From the cell containing the given text, extract its center point as [X, Y] coordinate. 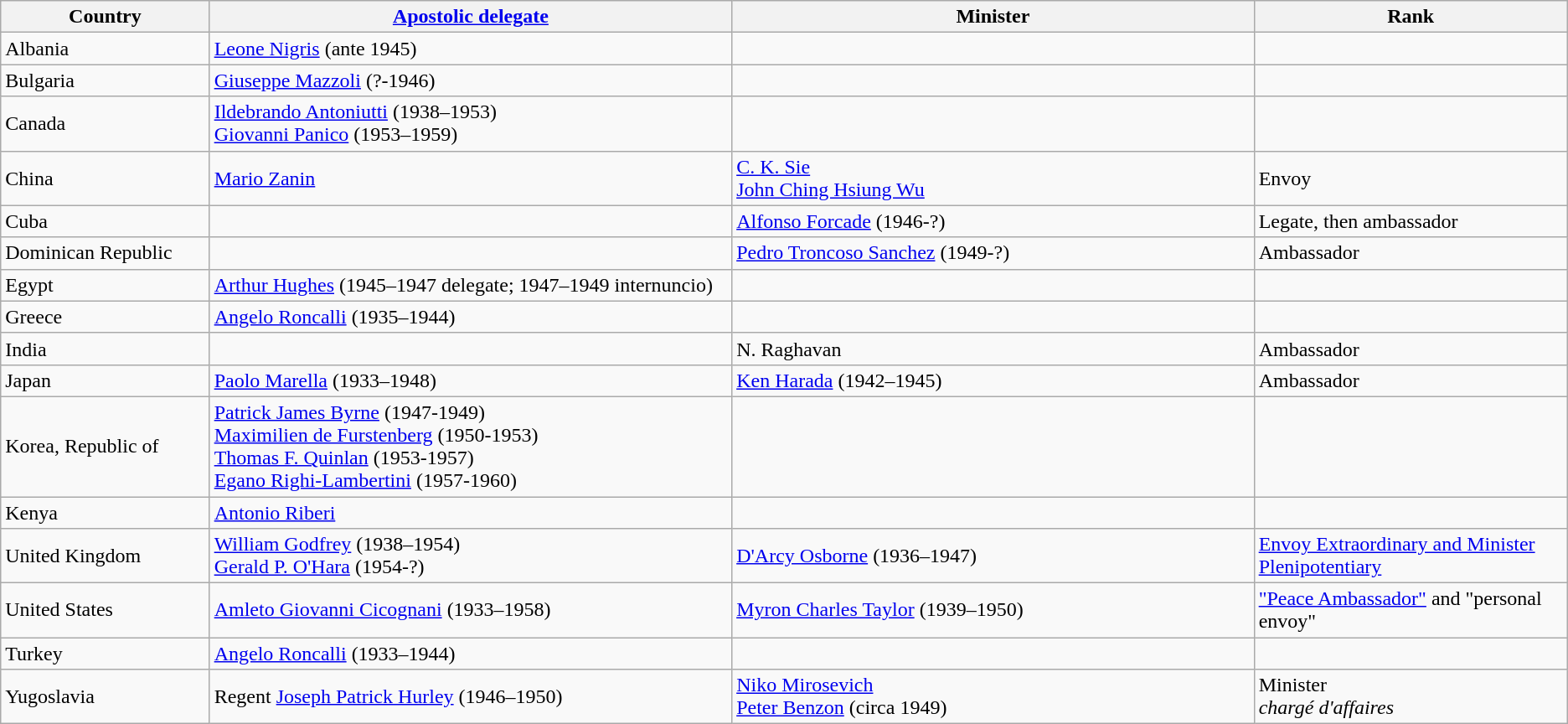
C. K. SieJohn Ching Hsiung Wu [993, 178]
Giuseppe Mazzoli (?-1946) [471, 80]
Pedro Troncoso Sanchez (1949-?) [993, 253]
Greece [106, 317]
Cuba [106, 221]
Egypt [106, 285]
William Godfrey (1938–1954)Gerald P. O'Hara (1954-?) [471, 556]
Legate, then ambassador [1411, 221]
Dominican Republic [106, 253]
Patrick James Byrne (1947-1949)Maximilien de Furstenberg (1950-1953)Thomas F. Quinlan (1953-1957)Egano Righi-Lambertini (1957-1960) [471, 446]
Envoy [1411, 178]
Albania [106, 49]
Minister [993, 17]
Leone Nigris (ante 1945) [471, 49]
Myron Charles Taylor (1939–1950) [993, 610]
United Kingdom [106, 556]
N. Raghavan [993, 349]
"Peace Ambassador" and "personal envoy" [1411, 610]
Angelo Roncalli (1933–1944) [471, 654]
Regent Joseph Patrick Hurley (1946–1950) [471, 697]
Niko MirosevichPeter Benzon (circa 1949) [993, 697]
Paolo Marella (1933–1948) [471, 380]
D'Arcy Osborne (1936–1947) [993, 556]
India [106, 349]
Turkey [106, 654]
United States [106, 610]
Ken Harada (1942–1945) [993, 380]
Ildebrando Antoniutti (1938–1953)Giovanni Panico (1953–1959) [471, 124]
Country [106, 17]
Alfonso Forcade (1946-?) [993, 221]
China [106, 178]
Kenya [106, 512]
Antonio Riberi [471, 512]
Envoy Extraordinary and Minister Plenipotentiary [1411, 556]
Arthur Hughes (1945–1947 delegate; 1947–1949 internuncio) [471, 285]
Bulgaria [106, 80]
Ministerchargé d'affaires [1411, 697]
Japan [106, 380]
Angelo Roncalli (1935–1944) [471, 317]
Korea, Republic of [106, 446]
Mario Zanin [471, 178]
Amleto Giovanni Cicognani (1933–1958) [471, 610]
Rank [1411, 17]
Canada [106, 124]
Yugoslavia [106, 697]
Apostolic delegate [471, 17]
